Scan for the cell matching the given text and deliver its [X, Y] coordinate at center. 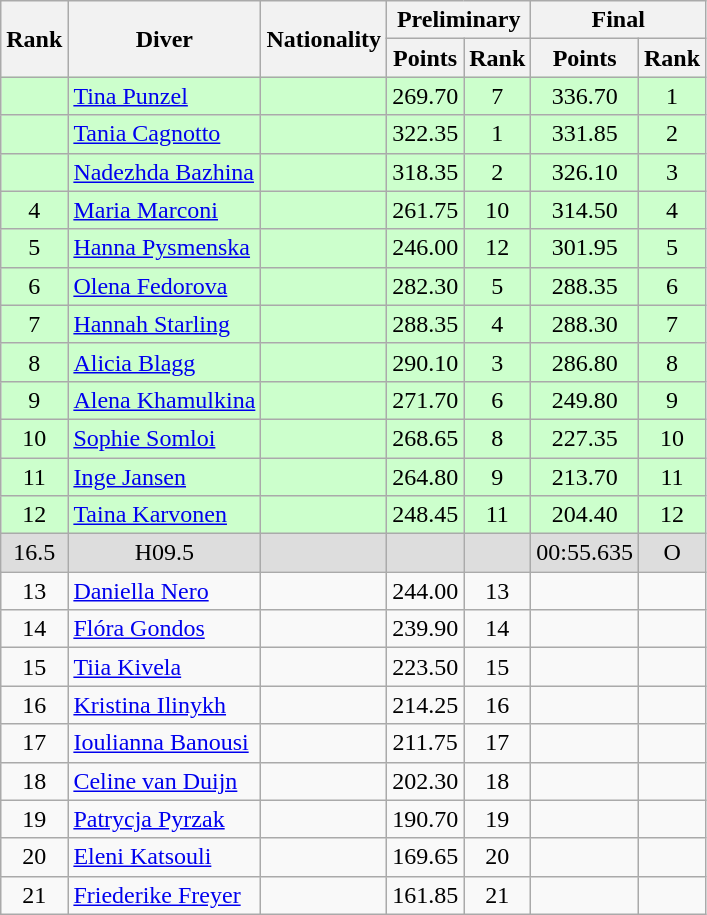
Nationality [324, 39]
Tania Cagnotto [164, 134]
Eleni Katsouli [164, 857]
Sophie Somloi [164, 438]
269.70 [426, 96]
Celine van Duijn [164, 781]
211.75 [426, 743]
331.85 [585, 134]
Ioulianna Banousi [164, 743]
00:55.635 [585, 553]
249.80 [585, 400]
314.50 [585, 210]
282.30 [426, 286]
264.80 [426, 477]
H09.5 [164, 553]
Kristina Ilinykh [164, 705]
288.30 [585, 324]
Alicia Blagg [164, 362]
268.65 [426, 438]
318.35 [426, 172]
Taina Karvonen [164, 515]
290.10 [426, 362]
286.80 [585, 362]
246.00 [426, 248]
Tina Punzel [164, 96]
169.65 [426, 857]
248.45 [426, 515]
301.95 [585, 248]
326.10 [585, 172]
Olena Fedorova [164, 286]
Daniella Nero [164, 591]
Inge Jansen [164, 477]
Maria Marconi [164, 210]
322.35 [426, 134]
213.70 [585, 477]
O [672, 553]
Tiia Kivela [164, 667]
239.90 [426, 629]
244.00 [426, 591]
Flóra Gondos [164, 629]
261.75 [426, 210]
214.25 [426, 705]
227.35 [585, 438]
Alena Khamulkina [164, 400]
16.5 [34, 553]
Diver [164, 39]
202.30 [426, 781]
336.70 [585, 96]
190.70 [426, 819]
Preliminary [459, 20]
Hanna Pysmenska [164, 248]
271.70 [426, 400]
161.85 [426, 895]
Patrycja Pyrzak [164, 819]
Nadezhda Bazhina [164, 172]
204.40 [585, 515]
223.50 [426, 667]
Friederike Freyer [164, 895]
Hannah Starling [164, 324]
Final [618, 20]
